Capture the cell that displays the provided text and extract its [X, Y] central coordinate. 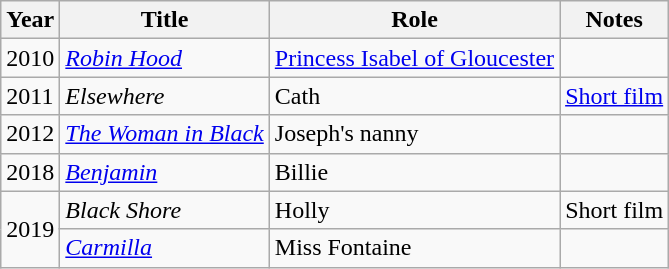
2018 [30, 172]
Robin Hood [164, 58]
Role [414, 20]
Title [164, 20]
Billie [414, 172]
Year [30, 20]
Notes [614, 20]
Miss Fontaine [414, 248]
Black Shore [164, 210]
2012 [30, 134]
Princess Isabel of Gloucester [414, 58]
Cath [414, 96]
Elsewhere [164, 96]
Holly [414, 210]
Carmilla [164, 248]
2011 [30, 96]
2010 [30, 58]
2019 [30, 229]
Benjamin [164, 172]
Joseph's nanny [414, 134]
The Woman in Black [164, 134]
